Extract the (x, y) coordinate from the center of the cell holding the provided text.  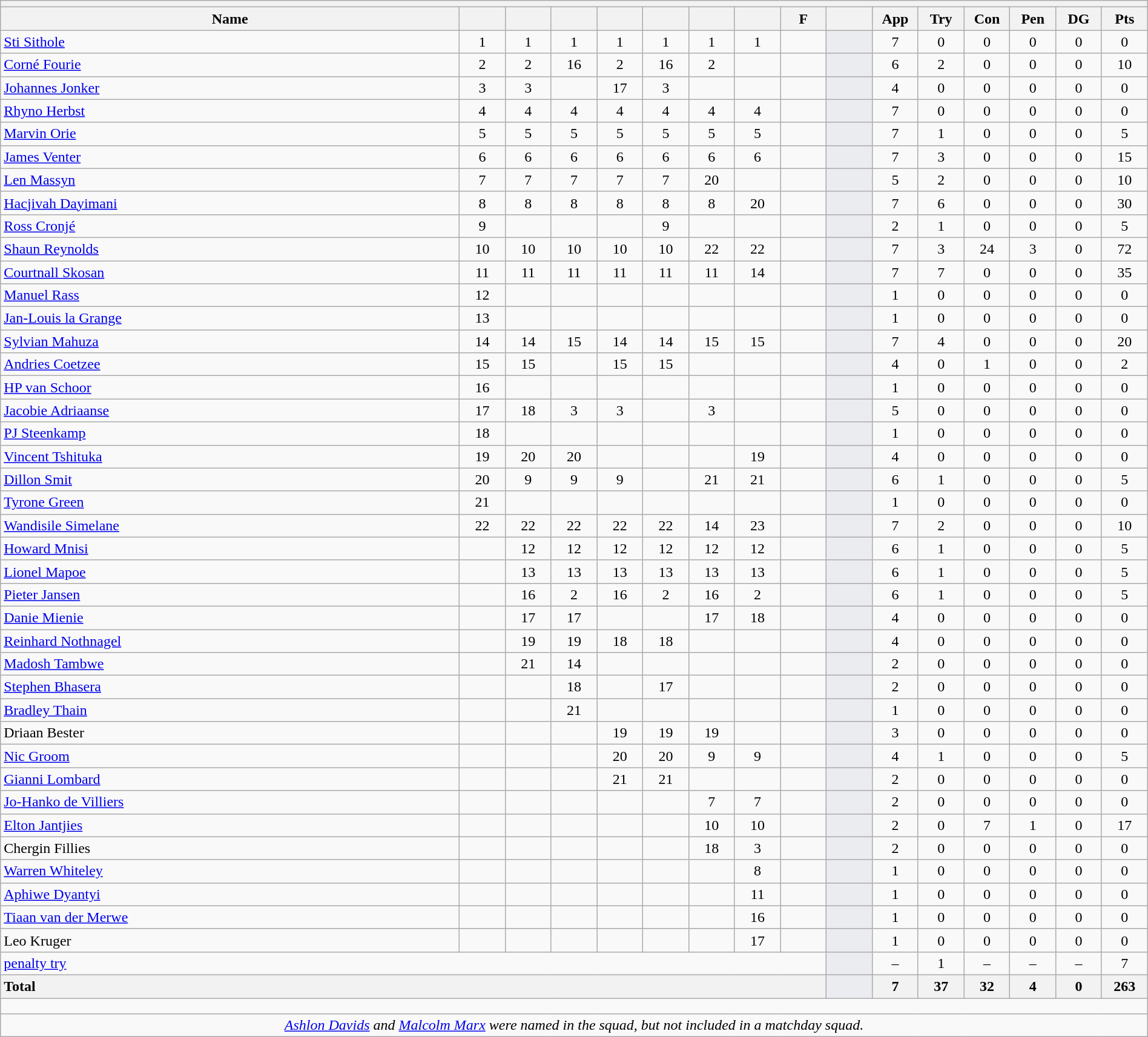
Ashlon Davids and Malcolm Marx were named in the squad, but not included in a matchday squad. (574, 1025)
DG (1079, 19)
Jacobie Adriaanse (230, 410)
Tyrone Green (230, 502)
Rhyno Herbst (230, 111)
Aphiwe Dyantyi (230, 894)
James Venter (230, 157)
Hacjivah Dayimani (230, 203)
Pieter Jansen (230, 594)
23 (757, 525)
Len Massyn (230, 180)
Sti Sithole (230, 42)
72 (1124, 249)
Driaan Bester (230, 733)
Ross Cronjé (230, 226)
Vincent Tshituka (230, 456)
Dillon Smit (230, 479)
Reinhard Nothnagel (230, 641)
App (896, 19)
F (803, 19)
PJ Steenkamp (230, 433)
32 (987, 986)
Leo Kruger (230, 940)
Warren Whiteley (230, 871)
263 (1124, 986)
HP van Schoor (230, 387)
Try (941, 19)
Elton Jantjies (230, 825)
Con (987, 19)
Sylvian Mahuza (230, 341)
Jan-Louis la Grange (230, 318)
Madosh Tambwe (230, 664)
Tiaan van der Merwe (230, 917)
Howard Mnisi (230, 548)
Lionel Mapoe (230, 571)
37 (941, 986)
Marvin Orie (230, 134)
Name (230, 19)
Nic Groom (230, 756)
Stephen Bhasera (230, 687)
Pts (1124, 19)
Wandisile Simelane (230, 525)
Corné Fourie (230, 65)
Jo-Hanko de Villiers (230, 802)
Total (414, 986)
Bradley Thain (230, 710)
penalty try (414, 963)
Courtnall Skosan (230, 272)
Chergin Fillies (230, 848)
Andries Coetzee (230, 364)
Pen (1033, 19)
24 (987, 249)
Danie Mienie (230, 617)
Manuel Rass (230, 295)
30 (1124, 203)
Johannes Jonker (230, 88)
Gianni Lombard (230, 779)
35 (1124, 272)
Shaun Reynolds (230, 249)
